Find where the given text appears and provide that cell's center as [X, Y] coordinate. 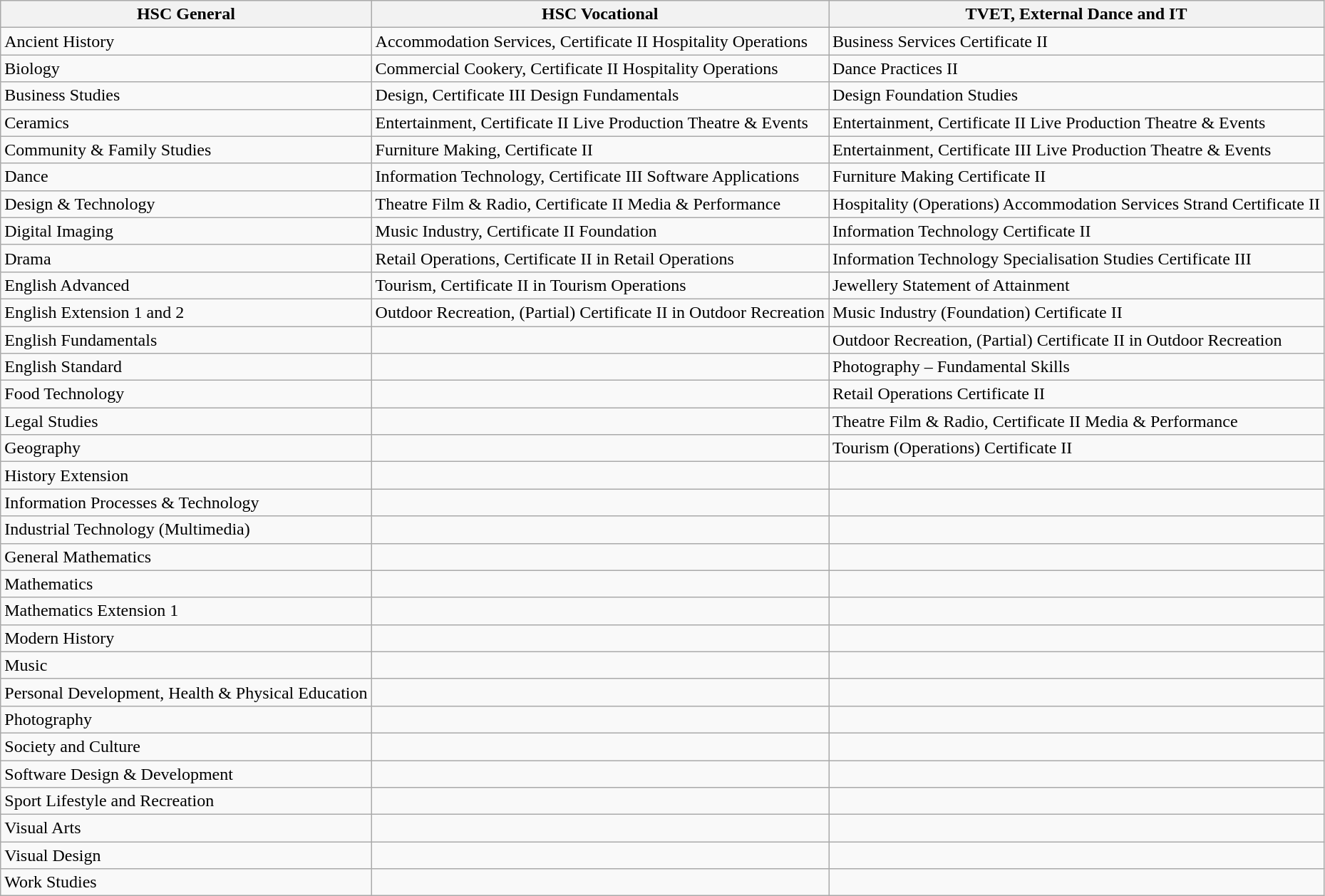
Society and Culture [186, 746]
Photography – Fundamental Skills [1076, 367]
Personal Development, Health & Physical Education [186, 692]
Business Studies [186, 96]
History Extension [186, 475]
Photography [186, 719]
Visual Arts [186, 828]
Tourism (Operations) Certificate II [1076, 448]
Information Technology, Certificate III Software Applications [600, 177]
Drama [186, 258]
Tourism, Certificate II in Tourism Operations [600, 285]
Dance Practices II [1076, 68]
HSC General [186, 14]
Music Industry, Certificate II Foundation [600, 231]
HSC Vocational [600, 14]
English Standard [186, 367]
Music [186, 665]
Furniture Making Certificate II [1076, 177]
General Mathematics [186, 557]
Sport Lifestyle and Recreation [186, 801]
Biology [186, 68]
English Advanced [186, 285]
English Fundamentals [186, 340]
Dance [186, 177]
Ceramics [186, 123]
Retail Operations Certificate II [1076, 394]
TVET, External Dance and IT [1076, 14]
Business Services Certificate II [1076, 41]
Information Processes & Technology [186, 503]
Commercial Cookery, Certificate II Hospitality Operations [600, 68]
Music Industry (Foundation) Certificate II [1076, 312]
Design, Certificate III Design Fundamentals [600, 96]
Software Design & Development [186, 773]
Industrial Technology (Multimedia) [186, 530]
Design & Technology [186, 204]
Accommodation Services, Certificate II Hospitality Operations [600, 41]
Entertainment, Certificate III Live Production Theatre & Events [1076, 150]
Visual Design [186, 855]
English Extension 1 and 2 [186, 312]
Design Foundation Studies [1076, 96]
Information Technology Specialisation Studies Certificate III [1076, 258]
Food Technology [186, 394]
Mathematics Extension 1 [186, 611]
Furniture Making, Certificate II [600, 150]
Modern History [186, 638]
Digital Imaging [186, 231]
Ancient History [186, 41]
Information Technology Certificate II [1076, 231]
Hospitality (Operations) Accommodation Services Strand Certificate II [1076, 204]
Retail Operations, Certificate II in Retail Operations [600, 258]
Work Studies [186, 882]
Community & Family Studies [186, 150]
Mathematics [186, 584]
Geography [186, 448]
Jewellery Statement of Attainment [1076, 285]
Legal Studies [186, 421]
